Return the (X, Y) coordinate for the center point of the cell that contains the specified text.  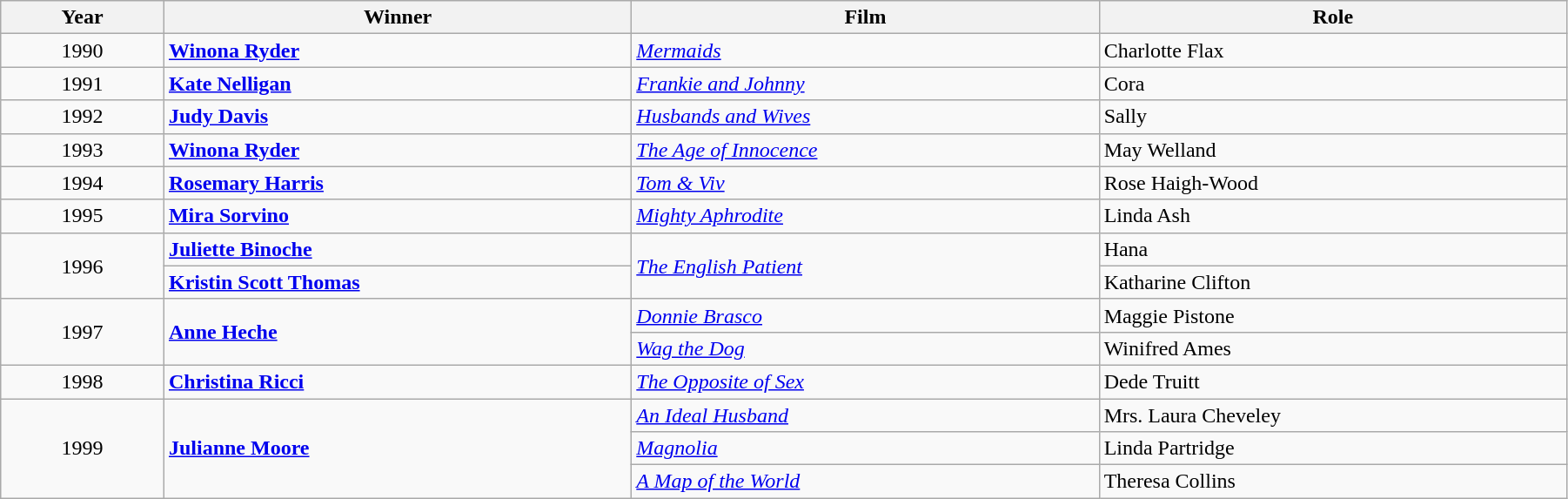
Dede Truitt (1333, 381)
Anne Heche (397, 332)
Mrs. Laura Cheveley (1333, 415)
Charlotte Flax (1333, 51)
Rosemary Harris (397, 183)
Judy Davis (397, 117)
1999 (83, 448)
1990 (83, 51)
Julianne Moore (397, 448)
1993 (83, 150)
Juliette Binoche (397, 249)
1997 (83, 332)
Maggie Pistone (1333, 315)
Winifred Ames (1333, 348)
Cora (1333, 84)
Film (865, 17)
1992 (83, 117)
Linda Ash (1333, 216)
Hana (1333, 249)
1998 (83, 381)
Rose Haigh-Wood (1333, 183)
1995 (83, 216)
1991 (83, 84)
The Age of Innocence (865, 150)
1994 (83, 183)
Frankie and Johnny (865, 84)
Magnolia (865, 448)
Kristin Scott Thomas (397, 282)
Donnie Brasco (865, 315)
Kate Nelligan (397, 84)
Mighty Aphrodite (865, 216)
Christina Ricci (397, 381)
Sally (1333, 117)
The Opposite of Sex (865, 381)
An Ideal Husband (865, 415)
1996 (83, 266)
The English Patient (865, 266)
Year (83, 17)
A Map of the World (865, 482)
Role (1333, 17)
Winner (397, 17)
Mermaids (865, 51)
Tom & Viv (865, 183)
Husbands and Wives (865, 117)
Mira Sorvino (397, 216)
Linda Partridge (1333, 448)
Wag the Dog (865, 348)
Theresa Collins (1333, 482)
Katharine Clifton (1333, 282)
May Welland (1333, 150)
